Extract the (x, y) coordinate from the center of the cell holding the provided text.  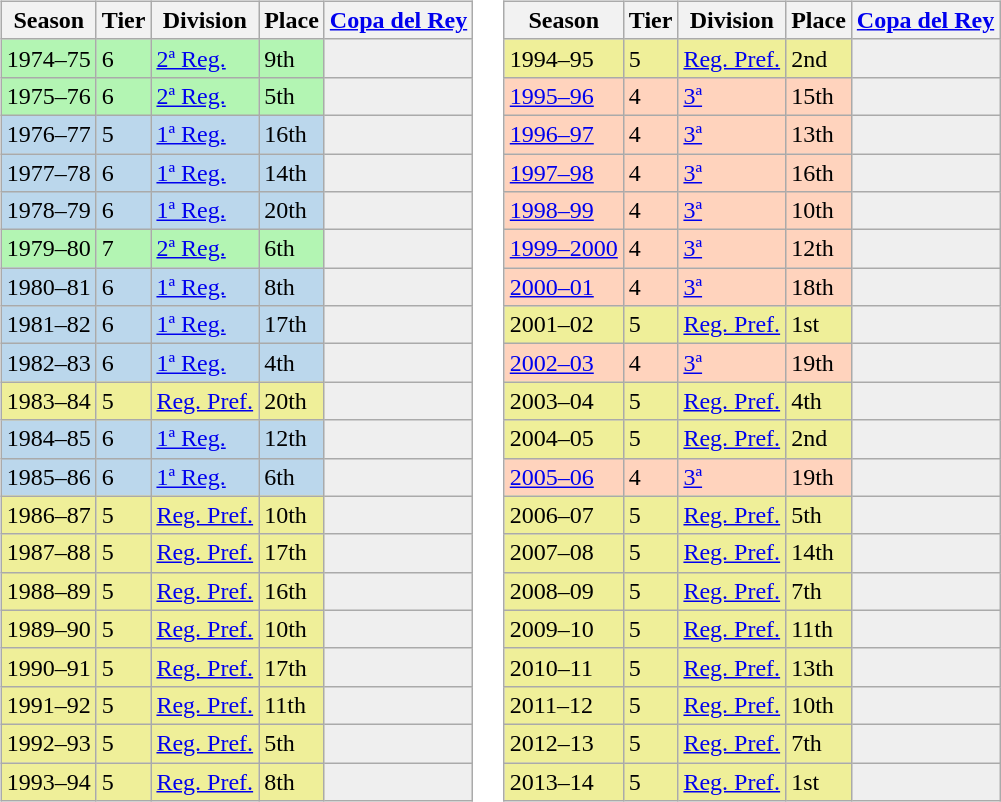
1977–78 (48, 173)
1992–93 (48, 743)
2012–13 (564, 743)
2004–05 (564, 439)
1984–85 (48, 439)
1976–77 (48, 134)
1987–88 (48, 553)
2007–08 (564, 553)
2002–03 (564, 363)
2011–12 (564, 705)
2005–06 (564, 477)
1974–75 (48, 58)
1996–97 (564, 134)
1979–80 (48, 249)
15th (819, 96)
1990–91 (48, 667)
1995–96 (564, 96)
1980–81 (48, 287)
1983–84 (48, 401)
1989–90 (48, 629)
1999–2000 (564, 249)
1988–89 (48, 591)
1981–82 (48, 325)
1986–87 (48, 515)
1982–83 (48, 363)
1975–76 (48, 96)
2001–02 (564, 325)
2003–04 (564, 401)
2006–07 (564, 515)
9th (292, 58)
2000–01 (564, 287)
1985–86 (48, 477)
2010–11 (564, 667)
1978–79 (48, 211)
18th (819, 287)
7 (124, 249)
1998–99 (564, 211)
1991–92 (48, 705)
2009–10 (564, 629)
1997–98 (564, 173)
2008–09 (564, 591)
1994–95 (564, 58)
1993–94 (48, 781)
2013–14 (564, 781)
